Identify which cell holds the provided text, then report its (x, y) central coordinate. 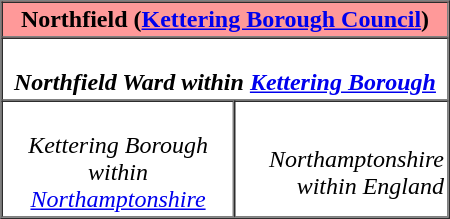
Kettering Borough within Northamptonshire (118, 158)
Northfield (Kettering Borough Council) (226, 20)
Northfield Ward within Kettering Borough (226, 70)
Northamptonshire within England (342, 158)
